Provide the [x, y] coordinate of the cell's center where the given text is located.  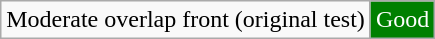
Good [402, 20]
Moderate overlap front (original test) [186, 20]
